Determine the [X, Y] coordinate at the center of the cell enclosing the given text.  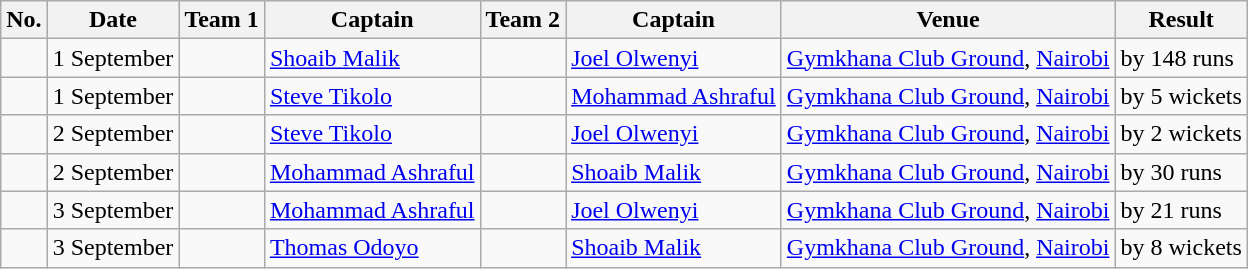
Date [113, 20]
by 148 runs [1181, 58]
by 5 wickets [1181, 96]
Thomas Odoyo [372, 248]
Team 2 [523, 20]
Venue [948, 20]
by 2 wickets [1181, 134]
by 21 runs [1181, 210]
by 30 runs [1181, 172]
Result [1181, 20]
No. [24, 20]
Team 1 [222, 20]
by 8 wickets [1181, 248]
